Find where the given text appears and provide that cell's center as [X, Y] coordinate. 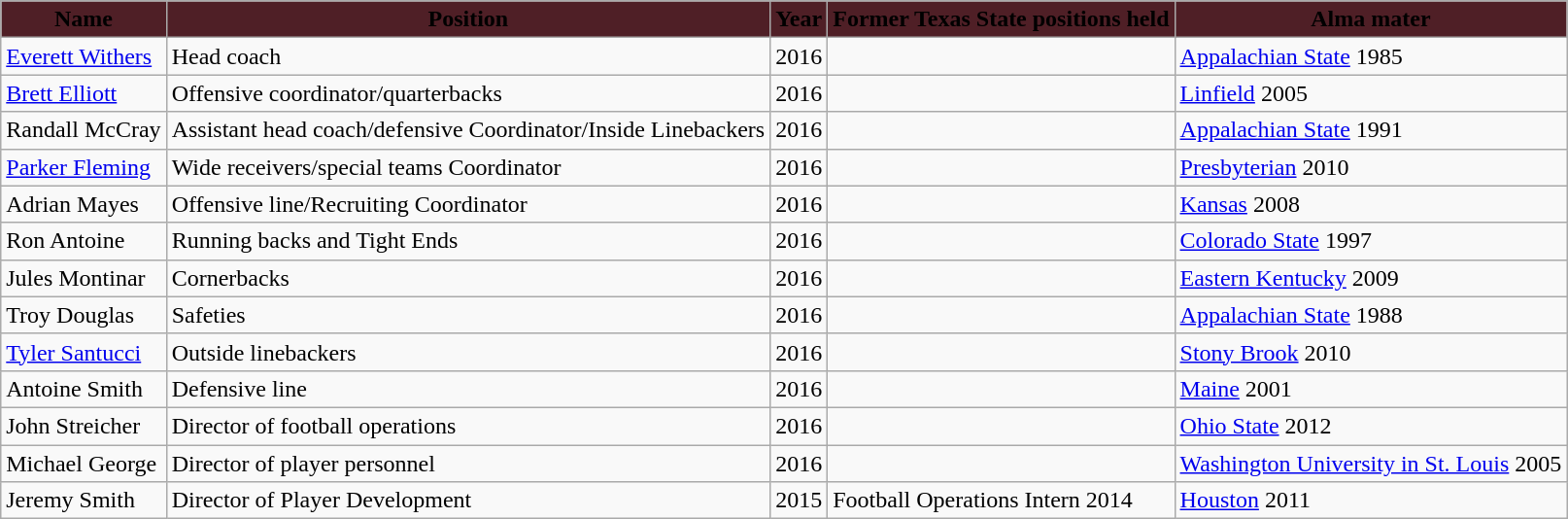
Jeremy Smith [84, 501]
Head coach [468, 56]
Troy Douglas [84, 315]
Appalachian State 1991 [1371, 130]
Outside linebackers [468, 352]
Director of player personnel [468, 464]
Ohio State 2012 [1371, 426]
Tyler Santucci [84, 352]
Offensive line/Recruiting Coordinator [468, 204]
Former Texas State positions held [1001, 19]
Jules Montinar [84, 278]
Appalachian State 1988 [1371, 315]
Kansas 2008 [1371, 204]
Parker Fleming [84, 167]
Everett Withers [84, 56]
Alma mater [1371, 19]
Offensive coordinator/quarterbacks [468, 93]
Randall McCray [84, 130]
Defensive line [468, 389]
Adrian Mayes [84, 204]
Brett Elliott [84, 93]
Position [468, 19]
Year [799, 19]
Director of Player Development [468, 501]
Michael George [84, 464]
Name [84, 19]
Maine 2001 [1371, 389]
Appalachian State 1985 [1371, 56]
John Streicher [84, 426]
Houston 2011 [1371, 501]
Safeties [468, 315]
Cornerbacks [468, 278]
Presbyterian 2010 [1371, 167]
Assistant head coach/defensive Coordinator/Inside Linebackers [468, 130]
Antoine Smith [84, 389]
Wide receivers/special teams Coordinator [468, 167]
Linfield 2005 [1371, 93]
Director of football operations [468, 426]
Washington University in St. Louis 2005 [1371, 464]
Colorado State 1997 [1371, 241]
Stony Brook 2010 [1371, 352]
Ron Antoine [84, 241]
Eastern Kentucky 2009 [1371, 278]
Football Operations Intern 2014 [1001, 501]
2015 [799, 501]
Running backs and Tight Ends [468, 241]
